Find where the given text appears and provide that cell's center as [x, y] coordinate. 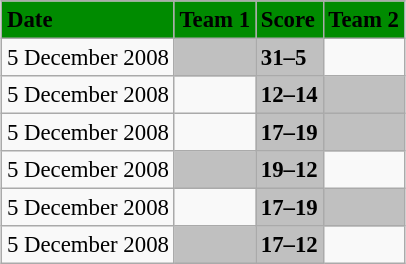
Team 1 [214, 20]
31–5 [290, 57]
Team 2 [364, 20]
17–12 [290, 245]
Score [290, 20]
12–14 [290, 95]
19–12 [290, 170]
Date [88, 20]
